Provide the (x, y) coordinate of the cell's center where the given text is located.  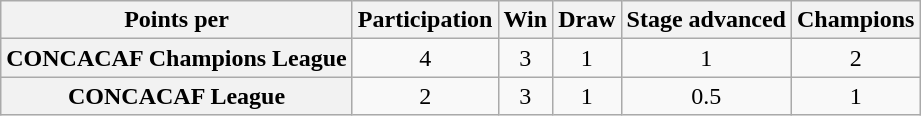
CONCACAF League (177, 96)
Win (526, 20)
Draw (587, 20)
CONCACAF Champions League (177, 58)
0.5 (706, 96)
Champions (855, 20)
Stage advanced (706, 20)
4 (425, 58)
Participation (425, 20)
Points per (177, 20)
